Find where the given text appears and provide that cell's center as [X, Y] coordinate. 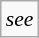
see [20, 19]
